Capture the cell that displays the provided text and extract its [x, y] central coordinate. 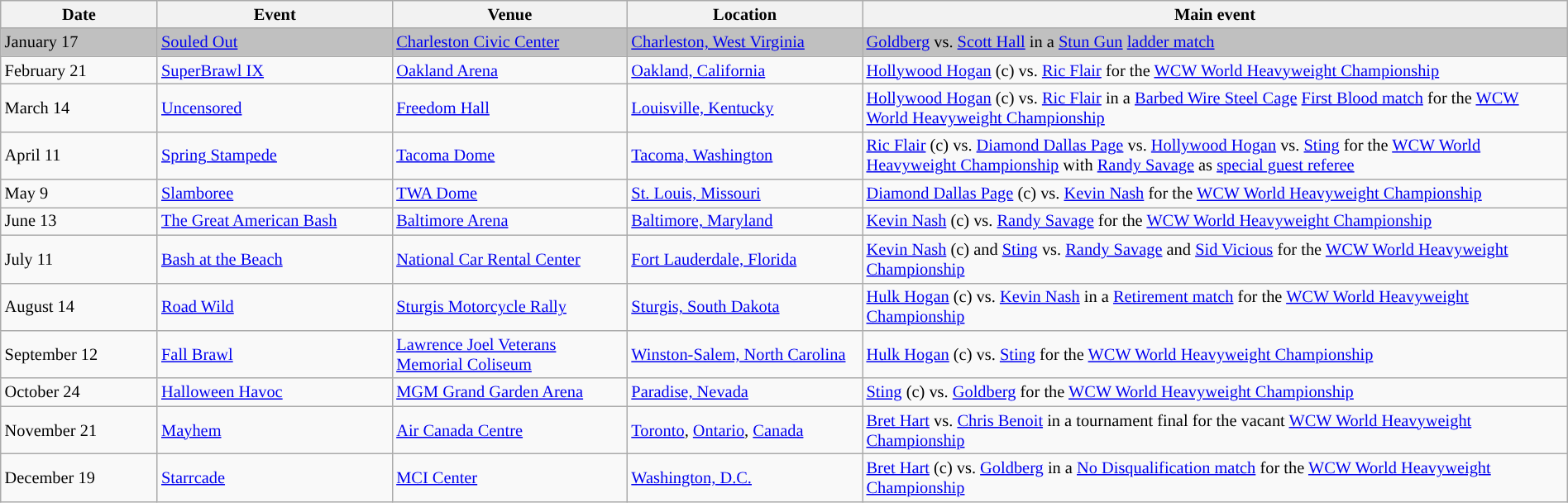
February 21 [79, 70]
Fort Lauderdale, Florida [745, 259]
Oakland Arena [509, 70]
Winston-Salem, North Carolina [745, 354]
Goldberg vs. Scott Hall in a Stun Gun ladder match [1216, 42]
July 11 [79, 259]
October 24 [79, 392]
Tacoma, Washington [745, 156]
Bret Hart vs. Chris Benoit in a tournament final for the vacant WCW World Heavyweight Championship [1216, 430]
St. Louis, Missouri [745, 194]
Lawrence Joel Veterans Memorial Coliseum [509, 354]
Baltimore, Maryland [745, 221]
April 11 [79, 156]
Date [79, 14]
Kevin Nash (c) and Sting vs. Randy Savage and Sid Vicious for the WCW World Heavyweight Championship [1216, 259]
Halloween Havoc [275, 392]
Spring Stampede [275, 156]
Kevin Nash (c) vs. Randy Savage for the WCW World Heavyweight Championship [1216, 221]
November 21 [79, 430]
September 12 [79, 354]
Freedom Hall [509, 108]
May 9 [79, 194]
Charleston Civic Center [509, 42]
Baltimore Arena [509, 221]
Louisville, Kentucky [745, 108]
The Great American Bash [275, 221]
Sturgis, South Dakota [745, 307]
Starrcade [275, 477]
Hulk Hogan (c) vs. Kevin Nash in a Retirement match for the WCW World Heavyweight Championship [1216, 307]
Tacoma Dome [509, 156]
Mayhem [275, 430]
SuperBrawl IX [275, 70]
Venue [509, 14]
National Car Rental Center [509, 259]
Sting (c) vs. Goldberg for the WCW World Heavyweight Championship [1216, 392]
Hollywood Hogan (c) vs. Ric Flair in a Barbed Wire Steel Cage First Blood match for the WCW World Heavyweight Championship [1216, 108]
TWA Dome [509, 194]
June 13 [79, 221]
Slamboree [275, 194]
Souled Out [275, 42]
Charleston, West Virginia [745, 42]
Bash at the Beach [275, 259]
Bret Hart (c) vs. Goldberg in a No Disqualification match for the WCW World Heavyweight Championship [1216, 477]
MGM Grand Garden Arena [509, 392]
Location [745, 14]
Diamond Dallas Page (c) vs. Kevin Nash for the WCW World Heavyweight Championship [1216, 194]
MCI Center [509, 477]
Toronto, Ontario, Canada [745, 430]
Paradise, Nevada [745, 392]
Road Wild [275, 307]
Air Canada Centre [509, 430]
December 19 [79, 477]
Sturgis Motorcycle Rally [509, 307]
Oakland, California [745, 70]
Event [275, 14]
Uncensored [275, 108]
Hulk Hogan (c) vs. Sting for the WCW World Heavyweight Championship [1216, 354]
January 17 [79, 42]
March 14 [79, 108]
Washington, D.C. [745, 477]
Fall Brawl [275, 354]
Main event [1216, 14]
Hollywood Hogan (c) vs. Ric Flair for the WCW World Heavyweight Championship [1216, 70]
August 14 [79, 307]
